Return [X, Y] of the center of cell containing provided text 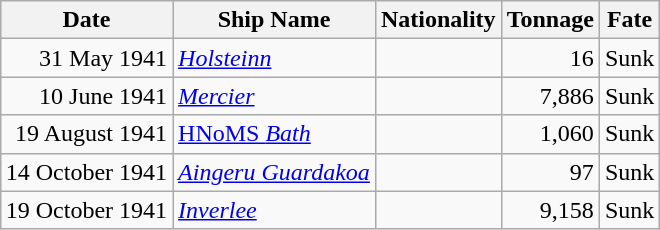
Mercier [274, 96]
9,158 [550, 210]
HNoMS Bath [274, 134]
31 May 1941 [86, 58]
Tonnage [550, 20]
Aingeru Guardakoa [274, 172]
10 June 1941 [86, 96]
Inverlee [274, 210]
1,060 [550, 134]
16 [550, 58]
14 October 1941 [86, 172]
7,886 [550, 96]
19 August 1941 [86, 134]
Fate [629, 20]
97 [550, 172]
Ship Name [274, 20]
19 October 1941 [86, 210]
Nationality [438, 20]
Date [86, 20]
Holsteinn [274, 58]
